Return the (x, y) coordinate for the center point of the cell that contains the specified text.  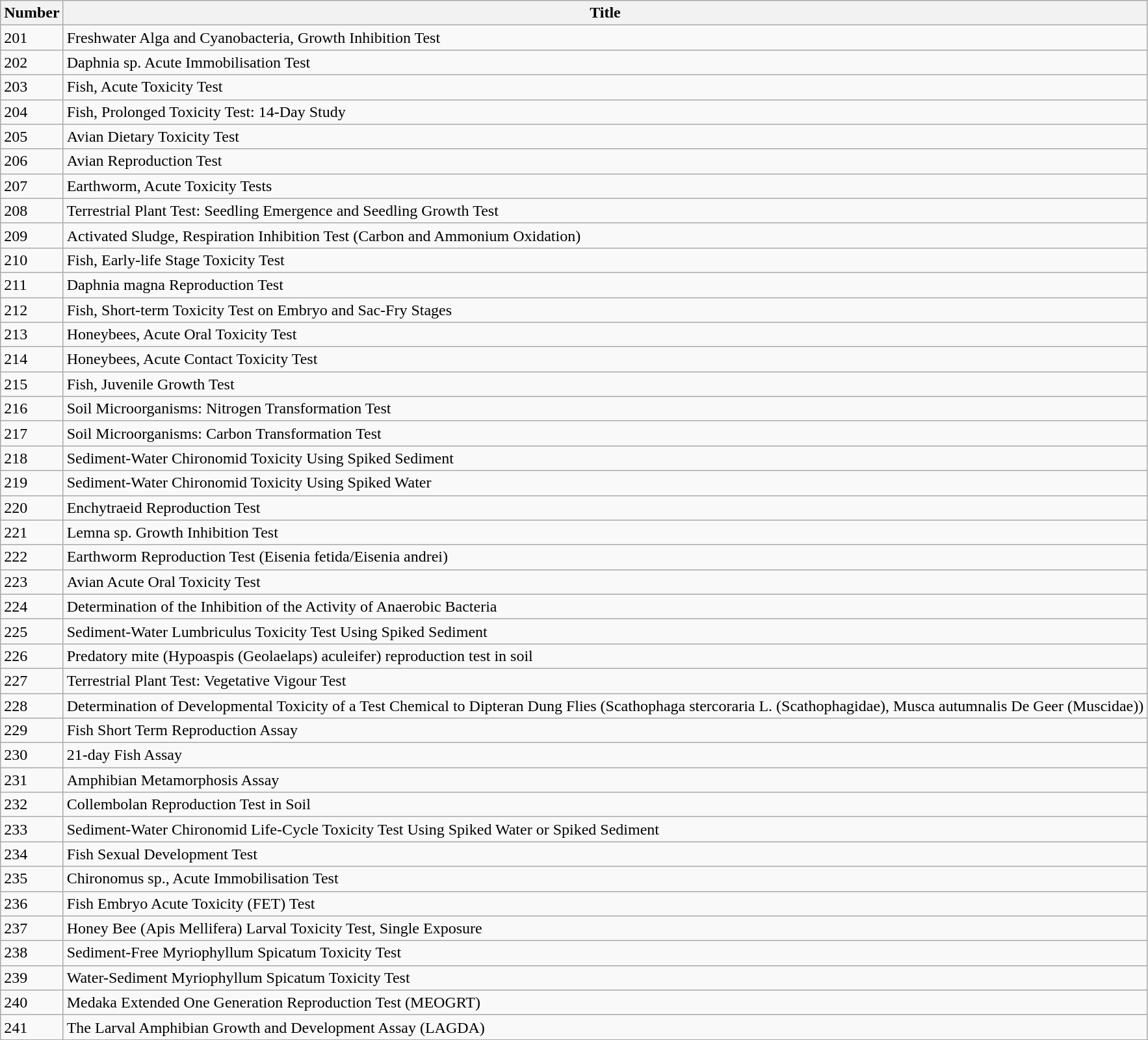
221 (32, 532)
209 (32, 235)
Freshwater Alga and Cyanobacteria, Growth Inhibition Test (605, 38)
212 (32, 310)
231 (32, 780)
Lemna sp. Growth Inhibition Test (605, 532)
The Larval Amphibian Growth and Development Assay (LAGDA) (605, 1027)
220 (32, 508)
Number (32, 13)
238 (32, 953)
205 (32, 136)
Fish Short Term Reproduction Assay (605, 731)
237 (32, 928)
Fish, Prolonged Toxicity Test: 14-Day Study (605, 112)
Amphibian Metamorphosis Assay (605, 780)
206 (32, 161)
Fish, Short-term Toxicity Test on Embryo and Sac-Fry Stages (605, 310)
Daphnia magna Reproduction Test (605, 285)
201 (32, 38)
Sediment-Free Myriophyllum Spicatum Toxicity Test (605, 953)
214 (32, 359)
226 (32, 656)
Honeybees, Acute Oral Toxicity Test (605, 335)
208 (32, 211)
Fish, Early-life Stage Toxicity Test (605, 260)
239 (32, 978)
Soil Microorganisms: Nitrogen Transformation Test (605, 409)
Sediment-Water Chironomid Toxicity Using Spiked Water (605, 483)
Soil Microorganisms: Carbon Transformation Test (605, 434)
Sediment-Water Chironomid Life-Cycle Toxicity Test Using Spiked Water or Spiked Sediment (605, 829)
222 (32, 557)
Avian Acute Oral Toxicity Test (605, 582)
Chironomus sp., Acute Immobilisation Test (605, 879)
Earthworm, Acute Toxicity Tests (605, 186)
241 (32, 1027)
211 (32, 285)
Avian Dietary Toxicity Test (605, 136)
223 (32, 582)
216 (32, 409)
213 (32, 335)
227 (32, 681)
235 (32, 879)
217 (32, 434)
Collembolan Reproduction Test in Soil (605, 805)
224 (32, 606)
Sediment-Water Chironomid Toxicity Using Spiked Sediment (605, 458)
Activated Sludge, Respiration Inhibition Test (Carbon and Ammonium Oxidation) (605, 235)
Fish, Acute Toxicity Test (605, 87)
Earthworm Reproduction Test (Eisenia fetida/Eisenia andrei) (605, 557)
Sediment-Water Lumbriculus Toxicity Test Using Spiked Sediment (605, 631)
Water-Sediment Myriophyllum Spicatum Toxicity Test (605, 978)
Avian Reproduction Test (605, 161)
Predatory mite (Hypoaspis (Geolaelaps) aculeifer) reproduction test in soil (605, 656)
230 (32, 755)
210 (32, 260)
Fish Sexual Development Test (605, 854)
Fish Embryo Acute Toxicity (FET) Test (605, 903)
215 (32, 384)
Determination of the Inhibition of the Activity of Anaerobic Bacteria (605, 606)
207 (32, 186)
218 (32, 458)
Terrestrial Plant Test: Seedling Emergence and Seedling Growth Test (605, 211)
240 (32, 1002)
Enchytraeid Reproduction Test (605, 508)
Honeybees, Acute Contact Toxicity Test (605, 359)
202 (32, 62)
Fish, Juvenile Growth Test (605, 384)
21-day Fish Assay (605, 755)
228 (32, 705)
233 (32, 829)
232 (32, 805)
219 (32, 483)
225 (32, 631)
Title (605, 13)
229 (32, 731)
Terrestrial Plant Test: Vegetative Vigour Test (605, 681)
Honey Bee (Apis Mellifera) Larval Toxicity Test, Single Exposure (605, 928)
Daphnia sp. Acute Immobilisation Test (605, 62)
Medaka Extended One Generation Reproduction Test (MEOGRT) (605, 1002)
203 (32, 87)
204 (32, 112)
236 (32, 903)
234 (32, 854)
